From the cell containing the given text, extract its center point as (x, y) coordinate. 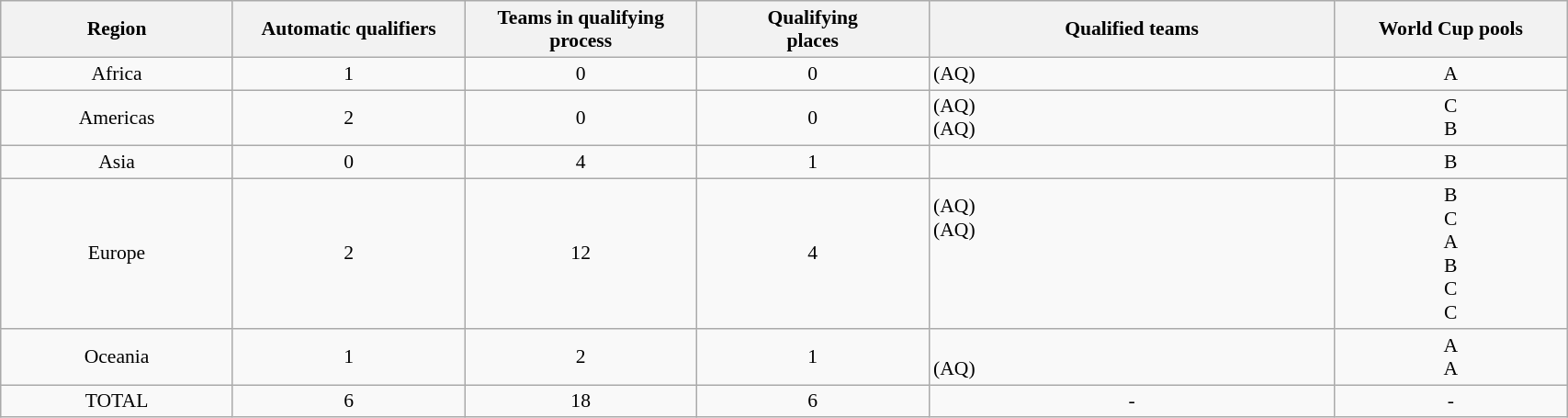
18 (581, 401)
Africa (118, 73)
TOTAL (118, 401)
Teams in qualifying process (581, 29)
Qualified teams (1132, 29)
Americas (118, 118)
Asia (118, 163)
CB (1451, 118)
Region (118, 29)
Europe (118, 254)
Automatic qualifiers (349, 29)
Oceania (118, 356)
A (1451, 73)
AA (1451, 356)
Qualifyingplaces (812, 29)
B (1451, 163)
BCABCC (1451, 254)
World Cup pools (1451, 29)
12 (581, 254)
